Return the (X, Y) coordinate for the center point of the cell that contains the specified text.  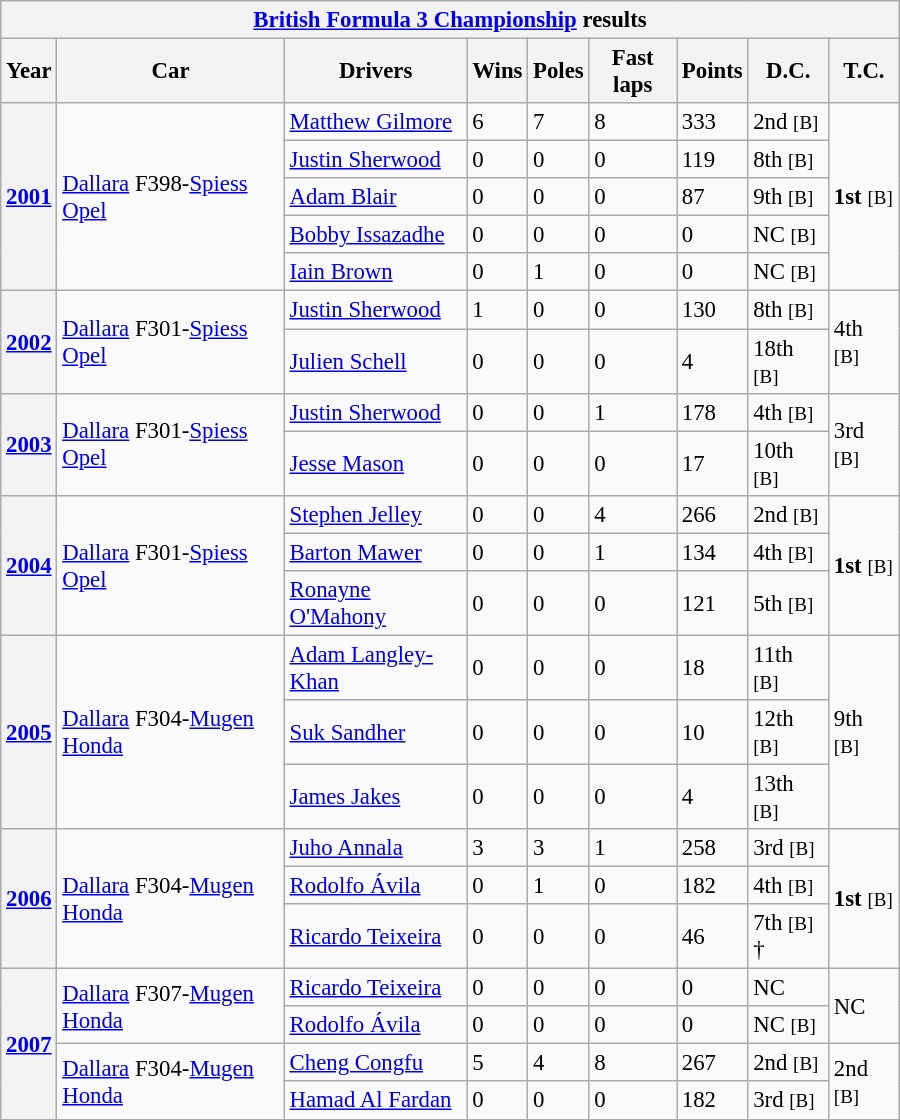
Matthew Gilmore (376, 122)
Year (29, 72)
Ronayne O'Mahony (376, 604)
2005 (29, 732)
121 (712, 604)
2004 (29, 565)
Drivers (376, 72)
267 (712, 1063)
Iain Brown (376, 273)
Poles (558, 72)
266 (712, 514)
258 (712, 848)
Car (170, 72)
46 (712, 936)
18th [B] (788, 362)
Jesse Mason (376, 464)
11th [B] (788, 668)
D.C. (788, 72)
2001 (29, 197)
2002 (29, 342)
Suk Sandher (376, 732)
87 (712, 197)
Wins (498, 72)
British Formula 3 Championship results (450, 20)
Dallara F398-Spiess Opel (170, 197)
12th [B] (788, 732)
Adam Langley-Khan (376, 668)
7th [B] † (788, 936)
2007 (29, 1044)
Cheng Congfu (376, 1063)
18 (712, 668)
T.C. (864, 72)
James Jakes (376, 796)
5th [B] (788, 604)
Hamad Al Fardan (376, 1101)
5 (498, 1063)
333 (712, 122)
119 (712, 160)
Juho Annala (376, 848)
Fast laps (633, 72)
134 (712, 552)
10th [B] (788, 464)
2006 (29, 899)
7 (558, 122)
130 (712, 310)
Bobby Issazadhe (376, 235)
Julien Schell (376, 362)
13th [B] (788, 796)
2003 (29, 444)
Points (712, 72)
17 (712, 464)
Barton Mawer (376, 552)
6 (498, 122)
Stephen Jelley (376, 514)
Adam Blair (376, 197)
Dallara F307-Mugen Honda (170, 1006)
10 (712, 732)
178 (712, 412)
